For the text-containing cell, return its midpoint in (X, Y) coordinate format. 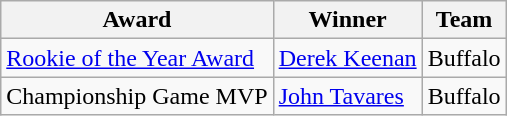
Championship Game MVP (137, 96)
Rookie of the Year Award (137, 58)
John Tavares (348, 96)
Team (464, 20)
Winner (348, 20)
Derek Keenan (348, 58)
Award (137, 20)
